Find where the given text appears and provide that cell's center as (X, Y) coordinate. 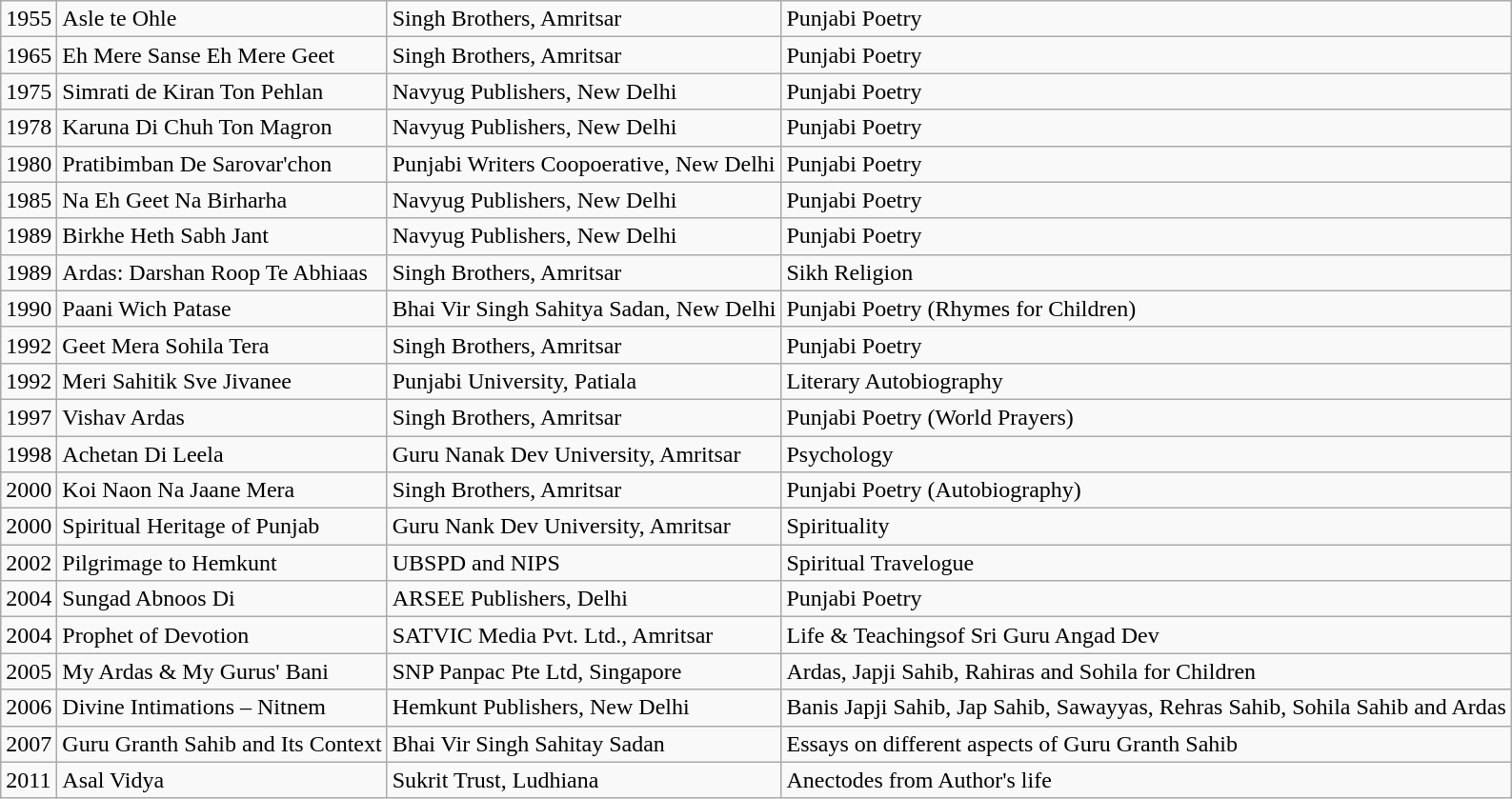
1978 (29, 128)
1980 (29, 164)
Geet Mera Sohila Tera (222, 345)
Pilgrimage to Hemkunt (222, 563)
Na Eh Geet Na Birharha (222, 200)
SNP Panpac Pte Ltd, Singapore (584, 671)
Vishav Ardas (222, 417)
Guru Nank Dev University, Amritsar (584, 527)
Birkhe Heth Sabh Jant (222, 236)
My Ardas & My Gurus' Bani (222, 671)
1975 (29, 91)
Asal Vidya (222, 780)
Banis Japji Sahib, Jap Sahib, Sawayyas, Rehras Sahib, Sohila Sahib and Ardas (1146, 708)
Psychology (1146, 454)
Achetan Di Leela (222, 454)
Spiritual Travelogue (1146, 563)
Koi Naon Na Jaane Mera (222, 490)
Spirituality (1146, 527)
1965 (29, 55)
Punjabi Poetry (World Prayers) (1146, 417)
Hemkunt Publishers, New Delhi (584, 708)
SATVIC Media Pvt. Ltd., Amritsar (584, 635)
Life & Teachingsof Sri Guru Angad Dev (1146, 635)
Paani Wich Patase (222, 309)
Simrati de Kiran Ton Pehlan (222, 91)
UBSPD and NIPS (584, 563)
Punjabi Writers Coopoerative, New Delhi (584, 164)
Punjabi Poetry (Autobiography) (1146, 490)
Literary Autobiography (1146, 381)
Sungad Abnoos Di (222, 599)
2005 (29, 671)
ARSEE Publishers, Delhi (584, 599)
2007 (29, 744)
Prophet of Devotion (222, 635)
Meri Sahitik Sve Jivanee (222, 381)
Eh Mere Sanse Eh Mere Geet (222, 55)
Anectodes from Author's life (1146, 780)
Karuna Di Chuh Ton Magron (222, 128)
1990 (29, 309)
Ardas, Japji Sahib, Rahiras and Sohila for Children (1146, 671)
1998 (29, 454)
Divine Intimations – Nitnem (222, 708)
Essays on different aspects of Guru Granth Sahib (1146, 744)
2002 (29, 563)
2011 (29, 780)
2006 (29, 708)
Spiritual Heritage of Punjab (222, 527)
Pratibimban De Sarovar'chon (222, 164)
1955 (29, 19)
Guru Nanak Dev University, Amritsar (584, 454)
Guru Granth Sahib and Its Context (222, 744)
Punjabi University, Patiala (584, 381)
Bhai Vir Singh Sahitya Sadan, New Delhi (584, 309)
Ardas: Darshan Roop Te Abhiaas (222, 272)
1997 (29, 417)
Bhai Vir Singh Sahitay Sadan (584, 744)
Sikh Religion (1146, 272)
Sukrit Trust, Ludhiana (584, 780)
1985 (29, 200)
Punjabi Poetry (Rhymes for Children) (1146, 309)
Asle te Ohle (222, 19)
